Scan for the cell matching the given text and deliver its [x, y] coordinate at center. 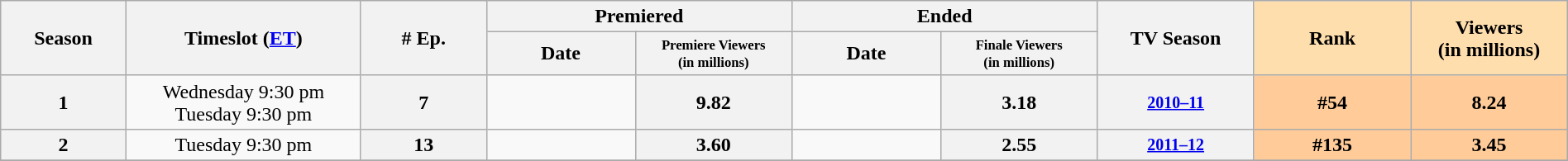
Viewers(in millions) [1489, 38]
7 [423, 102]
2.55 [1019, 144]
2 [64, 144]
1 [64, 102]
Timeslot (ET) [243, 38]
Tuesday 9:30 pm [243, 144]
Wednesday 9:30 pmTuesday 9:30 pm [243, 102]
9.82 [713, 102]
Finale Viewers(in millions) [1019, 54]
Rank [1331, 38]
Premiered [638, 17]
Season [64, 38]
3.45 [1489, 144]
# Ep. [423, 38]
#135 [1331, 144]
2011–12 [1176, 144]
3.18 [1019, 102]
Premiere Viewers(in millions) [713, 54]
13 [423, 144]
2010–11 [1176, 102]
TV Season [1176, 38]
#54 [1331, 102]
8.24 [1489, 102]
3.60 [713, 144]
Ended [944, 17]
